Provide the [X, Y] coordinate of the cell's center where the given text is located.  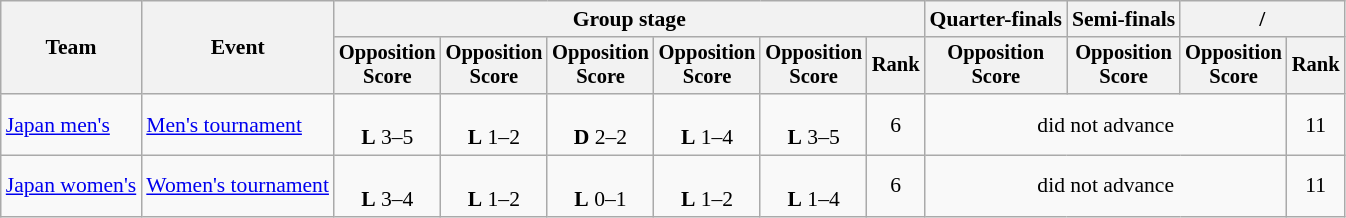
Team [72, 48]
Men's tournament [238, 124]
Japan men's [72, 124]
Group stage [630, 19]
Event [238, 48]
Women's tournament [238, 186]
/ [1262, 19]
L 3–4 [388, 186]
Japan women's [72, 186]
L 0–1 [600, 186]
D 2–2 [600, 124]
Semi-finals [1124, 19]
Quarter-finals [996, 19]
